Find where the given text appears and provide that cell's center as [x, y] coordinate. 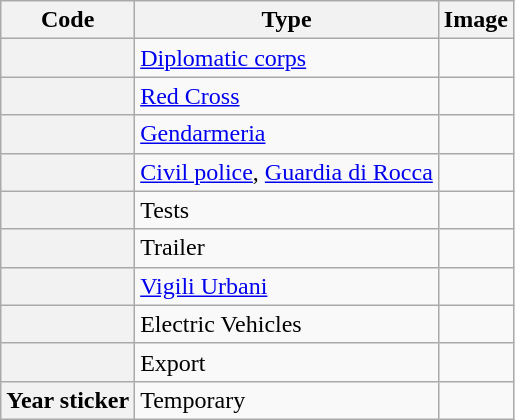
Red Cross [287, 96]
Image [476, 20]
Tests [287, 210]
Temporary [287, 400]
Code [68, 20]
Civil police, Guardia di Rocca [287, 172]
Export [287, 362]
Type [287, 20]
Trailer [287, 248]
Gendarmeria [287, 134]
Year sticker [68, 400]
Diplomatic corps [287, 58]
Vigili Urbani [287, 286]
Electric Vehicles [287, 324]
